From the cell containing the given text, extract its center point as (x, y) coordinate. 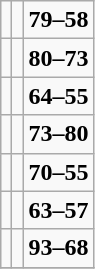
93–68 (58, 248)
79–58 (58, 20)
70–55 (58, 172)
73–80 (58, 134)
63–57 (58, 210)
80–73 (58, 58)
64–55 (58, 96)
